Determine the [x, y] coordinate at the center of the cell enclosing the given text.  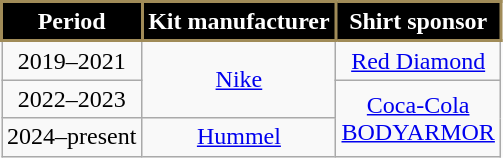
Shirt sponsor [418, 22]
2022–2023 [72, 99]
2019–2021 [72, 60]
2024–present [72, 137]
Kit manufacturer [239, 22]
Coca-ColaBODYARMOR [418, 118]
Hummel [239, 137]
Period [72, 22]
Nike [239, 80]
Red Diamond [418, 60]
